Determine the (X, Y) coordinate at the center of the cell enclosing the given text.  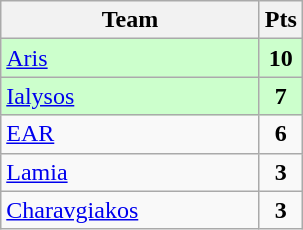
10 (280, 58)
Charavgiakos (130, 210)
Pts (280, 20)
EAR (130, 134)
Team (130, 20)
6 (280, 134)
Aris (130, 58)
7 (280, 96)
Ialysos (130, 96)
Lamia (130, 172)
